Find where the given text appears and provide that cell's center as [X, Y] coordinate. 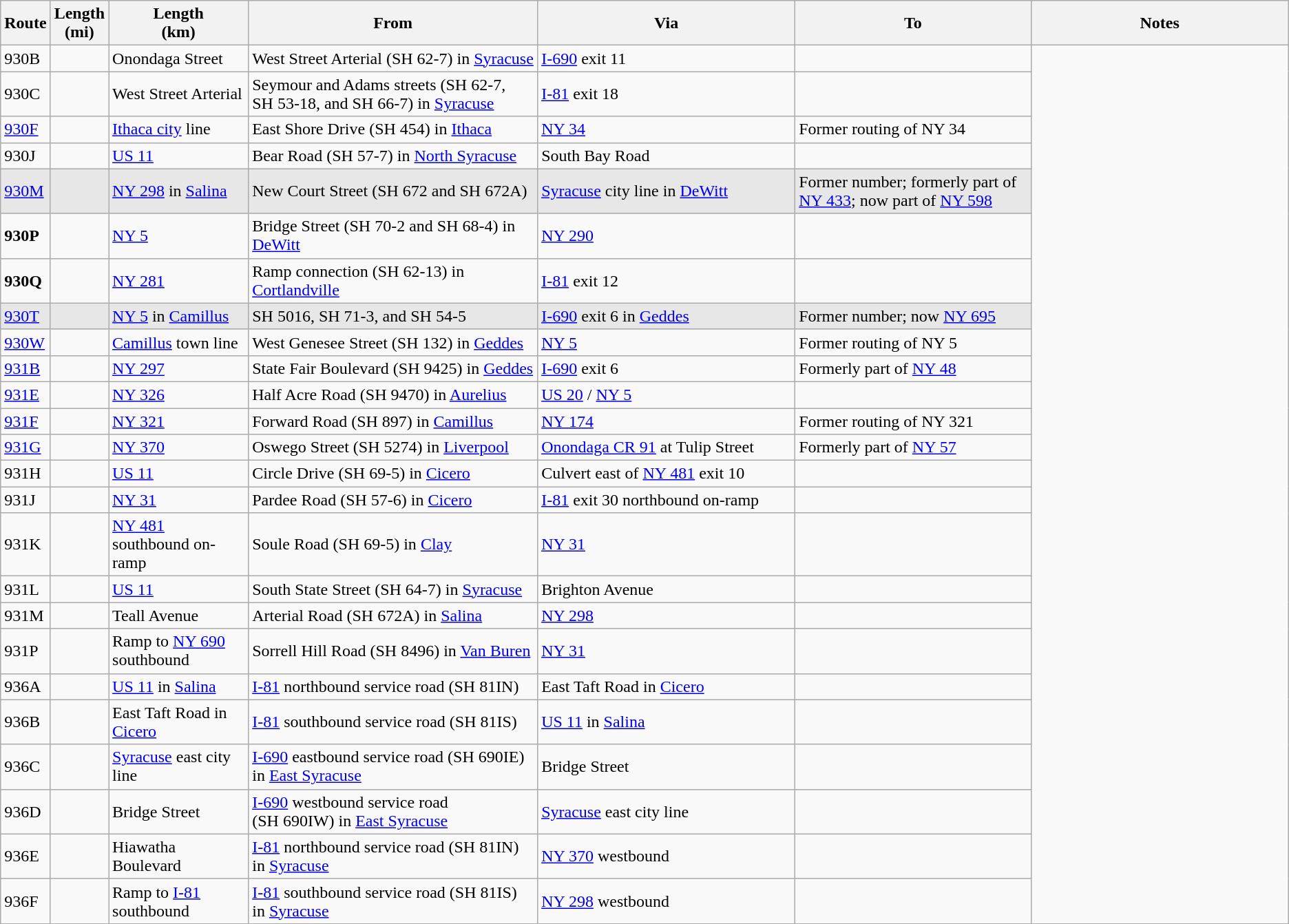
I-690 westbound service road (SH 690IW) in East Syracuse [393, 811]
South Bay Road [667, 156]
Onondaga CR 91 at Tulip Street [667, 448]
I-81 southbound service road (SH 81IS) in Syracuse [393, 901]
NY 326 [179, 395]
931E [25, 395]
930C [25, 94]
I-690 exit 11 [667, 59]
931K [25, 545]
Ithaca city line [179, 129]
I-690 exit 6 in Geddes [667, 316]
Sorrell Hill Road (SH 8496) in Van Buren [393, 651]
South State Street (SH 64-7) in Syracuse [393, 589]
930T [25, 316]
NY 281 [179, 281]
Onondaga Street [179, 59]
Bear Road (SH 57-7) in North Syracuse [393, 156]
Brighton Avenue [667, 589]
West Street Arterial [179, 94]
US 20 / NY 5 [667, 395]
Oswego Street (SH 5274) in Liverpool [393, 448]
NY 481 southbound on-ramp [179, 545]
NY 5 in Camillus [179, 316]
I-690 exit 6 [667, 368]
931P [25, 651]
936D [25, 811]
Half Acre Road (SH 9470) in Aurelius [393, 395]
Seymour and Adams streets (SH 62-7, SH 53-18, and SH 66-7) in Syracuse [393, 94]
Via [667, 23]
From [393, 23]
New Court Street (SH 672 and SH 672A) [393, 191]
I-81 southbound service road (SH 81IS) [393, 722]
Ramp connection (SH 62-13) in Cortlandville [393, 281]
I-690 eastbound service road (SH 690IE) in East Syracuse [393, 767]
Teall Avenue [179, 616]
NY 34 [667, 129]
931J [25, 500]
930F [25, 129]
Culvert east of NY 481 exit 10 [667, 474]
936F [25, 901]
Ramp to NY 690 southbound [179, 651]
Former routing of NY 5 [913, 342]
Soule Road (SH 69-5) in Clay [393, 545]
Circle Drive (SH 69-5) in Cicero [393, 474]
I-81 exit 18 [667, 94]
West Genesee Street (SH 132) in Geddes [393, 342]
To [913, 23]
Length(km) [179, 23]
Bridge Street (SH 70-2 and SH 68-4) in DeWitt [393, 235]
930M [25, 191]
930Q [25, 281]
I-81 northbound service road (SH 81IN) in Syracuse [393, 857]
Syracuse city line in DeWitt [667, 191]
NY 321 [179, 421]
Formerly part of NY 57 [913, 448]
NY 298 in Salina [179, 191]
I-81 exit 30 northbound on-ramp [667, 500]
NY 370 westbound [667, 857]
Pardee Road (SH 57-6) in Cicero [393, 500]
NY 370 [179, 448]
Hiawatha Boulevard [179, 857]
931L [25, 589]
Former number; now NY 695 [913, 316]
Arterial Road (SH 672A) in Salina [393, 616]
Ramp to I-81 southbound [179, 901]
931B [25, 368]
930P [25, 235]
East Shore Drive (SH 454) in Ithaca [393, 129]
930J [25, 156]
I-81 northbound service road (SH 81IN) [393, 686]
I-81 exit 12 [667, 281]
NY 298 westbound [667, 901]
Camillus town line [179, 342]
931H [25, 474]
930B [25, 59]
936C [25, 767]
931F [25, 421]
West Street Arterial (SH 62-7) in Syracuse [393, 59]
NY 174 [667, 421]
NY 297 [179, 368]
936B [25, 722]
930W [25, 342]
NY 298 [667, 616]
Notes [1160, 23]
931G [25, 448]
936A [25, 686]
931M [25, 616]
Former routing of NY 321 [913, 421]
Forward Road (SH 897) in Camillus [393, 421]
Former routing of NY 34 [913, 129]
936E [25, 857]
Route [25, 23]
State Fair Boulevard (SH 9425) in Geddes [393, 368]
Former number; formerly part of NY 433; now part of NY 598 [913, 191]
SH 5016, SH 71-3, and SH 54-5 [393, 316]
Length(mi) [79, 23]
Formerly part of NY 48 [913, 368]
NY 290 [667, 235]
